Find where the given text appears and provide that cell's center as (X, Y) coordinate. 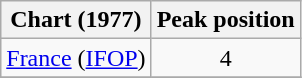
France (IFOP) (76, 58)
Peak position (226, 20)
Chart (1977) (76, 20)
4 (226, 58)
